From the cell containing the given text, extract its center point as (x, y) coordinate. 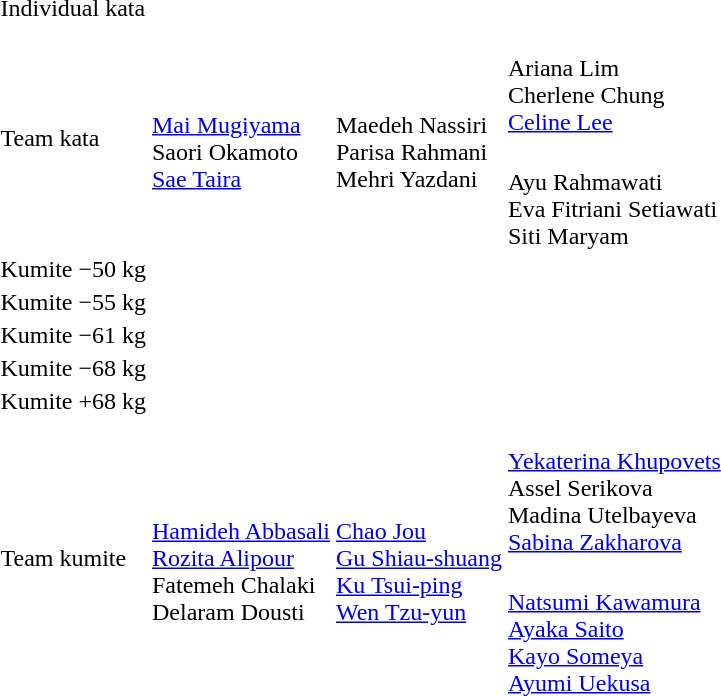
Mai MugiyamaSaori OkamotoSae Taira (242, 138)
Maedeh NassiriParisa RahmaniMehri Yazdani (418, 138)
